Find where the given text appears and provide that cell's center as (x, y) coordinate. 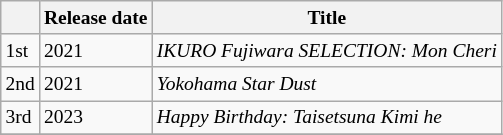
Release date (96, 18)
2023 (96, 118)
3rd (20, 118)
1st (20, 50)
IKURO Fujiwara SELECTION: Mon Cheri (326, 50)
2nd (20, 84)
Title (326, 18)
Happy Birthday: Taisetsuna Kimi he (326, 118)
Yokohama Star Dust (326, 84)
